Detect which cell encompasses the target text, then output its (X, Y) center coordinate. 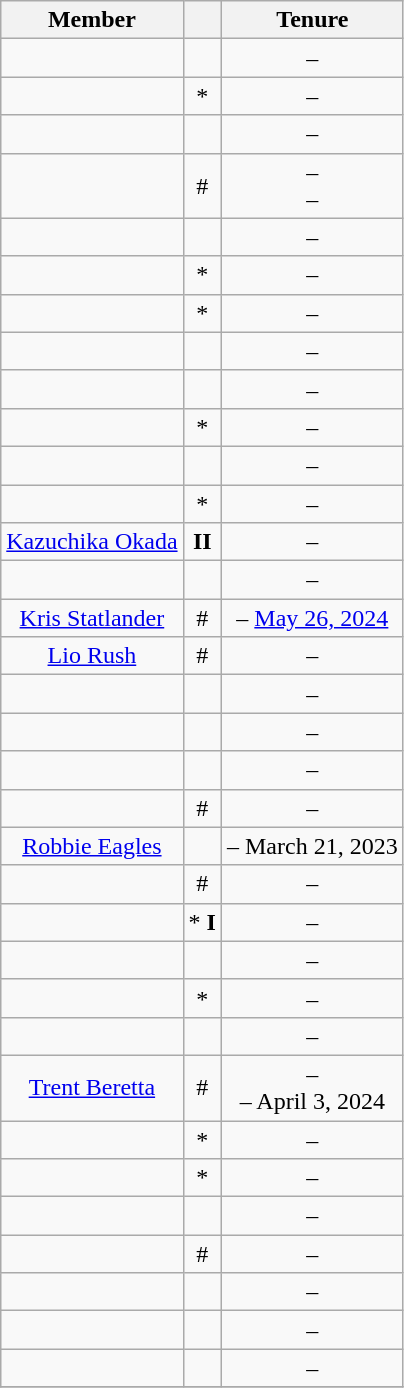
Tenure (312, 20)
Trent Beretta (92, 1088)
– March 21, 2023 (312, 846)
Lio Rush (92, 656)
– – (312, 186)
– May 26, 2024 (312, 618)
Member (92, 20)
* I (202, 922)
II (202, 542)
Robbie Eagles (92, 846)
– – April 3, 2024 (312, 1088)
Kris Statlander (92, 618)
Kazuchika Okada (92, 542)
